Determine the [x, y] coordinate at the center of the cell enclosing the given text.  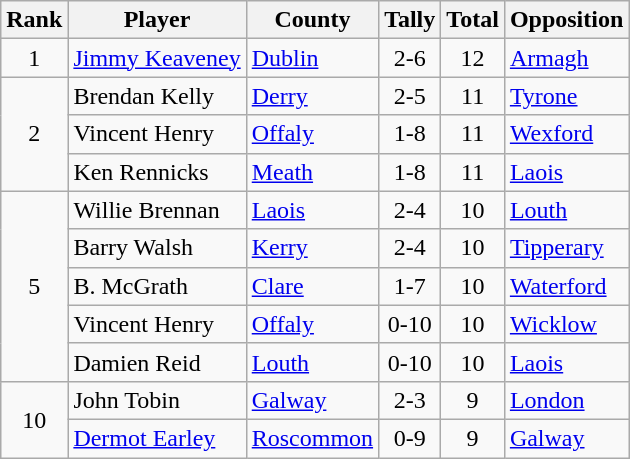
Tipperary [566, 248]
Dublin [312, 58]
Tyrone [566, 96]
Ken Rennicks [157, 172]
Rank [34, 20]
Barry Walsh [157, 248]
County [312, 20]
1 [34, 58]
B. McGrath [157, 286]
Clare [312, 286]
Tally [410, 20]
0-9 [410, 438]
Jimmy Keaveney [157, 58]
Opposition [566, 20]
Roscommon [312, 438]
2-5 [410, 96]
Wicklow [566, 324]
Derry [312, 96]
Damien Reid [157, 362]
Meath [312, 172]
Total [473, 20]
Dermot Earley [157, 438]
Wexford [566, 134]
Brendan Kelly [157, 96]
2-6 [410, 58]
5 [34, 286]
2-3 [410, 400]
Kerry [312, 248]
London [566, 400]
2 [34, 134]
Willie Brennan [157, 210]
12 [473, 58]
Waterford [566, 286]
Armagh [566, 58]
Player [157, 20]
1-7 [410, 286]
John Tobin [157, 400]
